Search for the cell housing the specified text and yield its (X, Y) center coordinate. 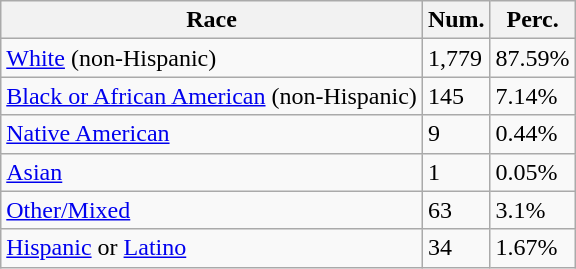
1 (456, 172)
Hispanic or Latino (212, 248)
Perc. (532, 20)
0.44% (532, 134)
9 (456, 134)
Num. (456, 20)
0.05% (532, 172)
34 (456, 248)
Asian (212, 172)
7.14% (532, 96)
White (non-Hispanic) (212, 58)
1.67% (532, 248)
145 (456, 96)
87.59% (532, 58)
3.1% (532, 210)
Native American (212, 134)
63 (456, 210)
Black or African American (non-Hispanic) (212, 96)
Other/Mixed (212, 210)
Race (212, 20)
1,779 (456, 58)
